Identify which cell holds the provided text, then report its (X, Y) central coordinate. 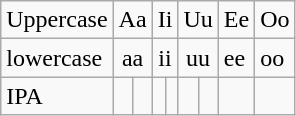
Ee (236, 20)
lowercase (57, 58)
Aa (132, 20)
Uppercase (57, 20)
IPA (57, 96)
Oo (275, 20)
uu (198, 58)
ee (236, 58)
aa (132, 58)
oo (275, 58)
Uu (198, 20)
ii (165, 58)
Ii (165, 20)
